Determine the [x, y] coordinate at the center of the cell enclosing the given text.  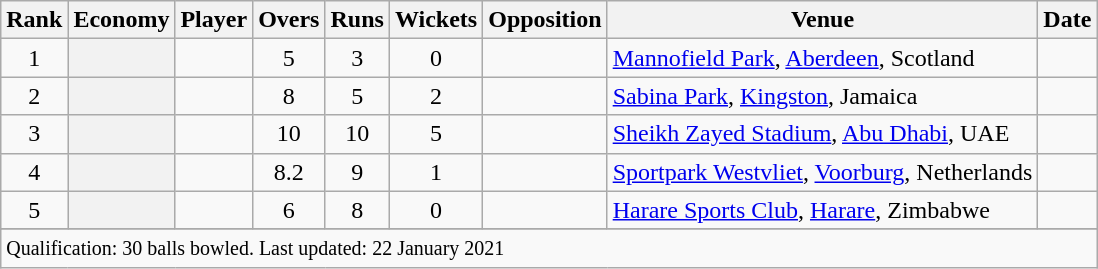
Player [214, 20]
Mannofield Park, Aberdeen, Scotland [822, 58]
8.2 [289, 172]
Venue [822, 20]
Overs [289, 20]
Sabina Park, Kingston, Jamaica [822, 96]
4 [34, 172]
Opposition [545, 20]
Wickets [436, 20]
Economy [122, 20]
Harare Sports Club, Harare, Zimbabwe [822, 210]
Sportpark Westvliet, Voorburg, Netherlands [822, 172]
6 [289, 210]
Sheikh Zayed Stadium, Abu Dhabi, UAE [822, 134]
Rank [34, 20]
9 [357, 172]
Date [1068, 20]
Runs [357, 20]
Qualification: 30 balls bowled. Last updated: 22 January 2021 [549, 248]
